Extract the [X, Y] coordinate from the center of the cell holding the provided text.  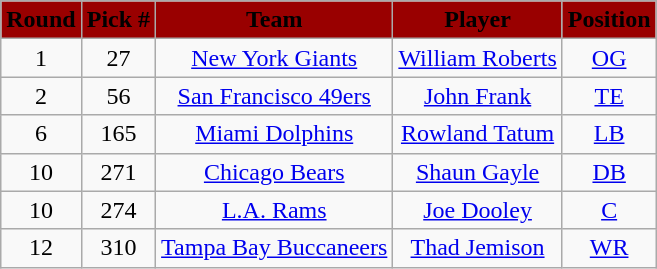
Thad Jemison [478, 248]
LB [609, 134]
Chicago Bears [274, 172]
Tampa Bay Buccaneers [274, 248]
Pick # [118, 20]
1 [41, 58]
27 [118, 58]
Team [274, 20]
William Roberts [478, 58]
OG [609, 58]
C [609, 210]
Rowland Tatum [478, 134]
TE [609, 96]
2 [41, 96]
56 [118, 96]
6 [41, 134]
Player [478, 20]
Position [609, 20]
New York Giants [274, 58]
San Francisco 49ers [274, 96]
John Frank [478, 96]
Joe Dooley [478, 210]
274 [118, 210]
12 [41, 248]
310 [118, 248]
Miami Dolphins [274, 134]
165 [118, 134]
271 [118, 172]
WR [609, 248]
Round [41, 20]
L.A. Rams [274, 210]
Shaun Gayle [478, 172]
DB [609, 172]
